Return the (x, y) coordinate for the center point of the cell that contains the specified text.  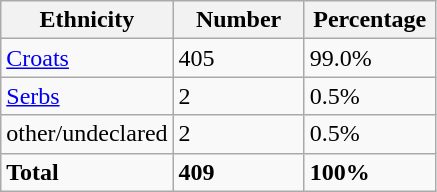
other/undeclared (87, 134)
405 (238, 58)
Serbs (87, 96)
Percentage (370, 20)
Total (87, 172)
Croats (87, 58)
Ethnicity (87, 20)
99.0% (370, 58)
Number (238, 20)
409 (238, 172)
100% (370, 172)
